Scan for the cell matching the given text and deliver its [X, Y] coordinate at center. 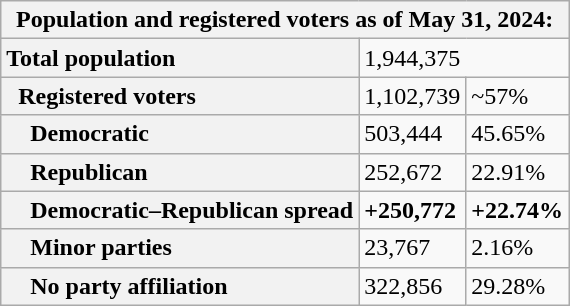
Minor parties [180, 248]
1,944,375 [464, 58]
+250,772 [412, 210]
+22.74% [518, 210]
29.28% [518, 286]
23,767 [412, 248]
Democratic [180, 134]
45.65% [518, 134]
~57% [518, 96]
252,672 [412, 172]
Total population [180, 58]
1,102,739 [412, 96]
Democratic–Republican spread [180, 210]
No party affiliation [180, 286]
322,856 [412, 286]
2.16% [518, 248]
Registered voters [180, 96]
Population and registered voters as of May 31, 2024: [285, 20]
Republican [180, 172]
22.91% [518, 172]
503,444 [412, 134]
